Detect which cell encompasses the target text, then output its [X, Y] center coordinate. 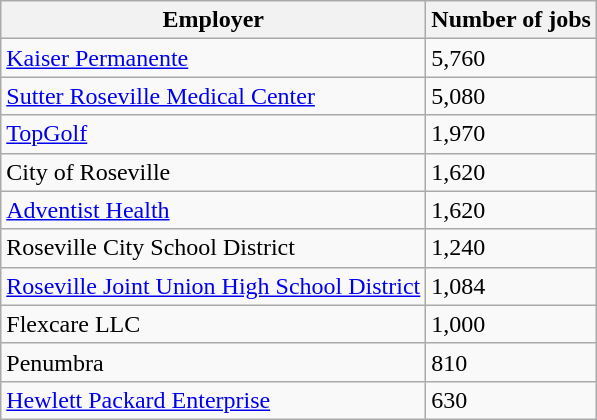
Number of jobs [512, 20]
1,240 [512, 248]
Roseville Joint Union High School District [214, 286]
1,084 [512, 286]
Roseville City School District [214, 248]
5,760 [512, 58]
1,970 [512, 134]
TopGolf [214, 134]
1,000 [512, 324]
Adventist Health [214, 210]
810 [512, 362]
Sutter Roseville Medical Center [214, 96]
Kaiser Permanente [214, 58]
City of Roseville [214, 172]
5,080 [512, 96]
Employer [214, 20]
Hewlett Packard Enterprise [214, 400]
630 [512, 400]
Flexcare LLC [214, 324]
Penumbra [214, 362]
